From the cell containing the given text, extract its center point as (X, Y) coordinate. 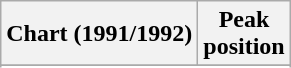
Peakposition (244, 34)
Chart (1991/1992) (100, 34)
